Capture the cell that displays the provided text and extract its (X, Y) central coordinate. 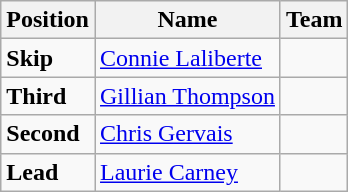
Team (314, 20)
Skip (48, 58)
Laurie Carney (187, 172)
Gillian Thompson (187, 96)
Third (48, 96)
Second (48, 134)
Chris Gervais (187, 134)
Connie Laliberte (187, 58)
Name (187, 20)
Lead (48, 172)
Position (48, 20)
